Find where the given text appears and provide that cell's center as [x, y] coordinate. 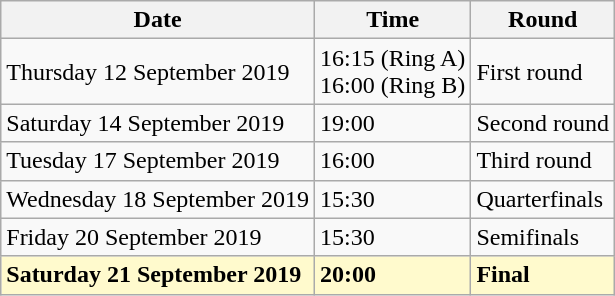
16:15 (Ring A)16:00 (Ring B) [392, 72]
Semifinals [543, 237]
Round [543, 20]
Final [543, 275]
20:00 [392, 275]
Tuesday 17 September 2019 [158, 161]
Second round [543, 123]
Quarterfinals [543, 199]
Time [392, 20]
Wednesday 18 September 2019 [158, 199]
19:00 [392, 123]
Friday 20 September 2019 [158, 237]
Saturday 21 September 2019 [158, 275]
First round [543, 72]
Thursday 12 September 2019 [158, 72]
Date [158, 20]
16:00 [392, 161]
Third round [543, 161]
Saturday 14 September 2019 [158, 123]
